For the text-containing cell, return its midpoint in (x, y) coordinate format. 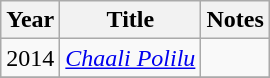
Title (130, 20)
Year (30, 20)
2014 (30, 58)
Chaali Polilu (130, 58)
Notes (235, 20)
